For the text-containing cell, return its midpoint in [X, Y] coordinate format. 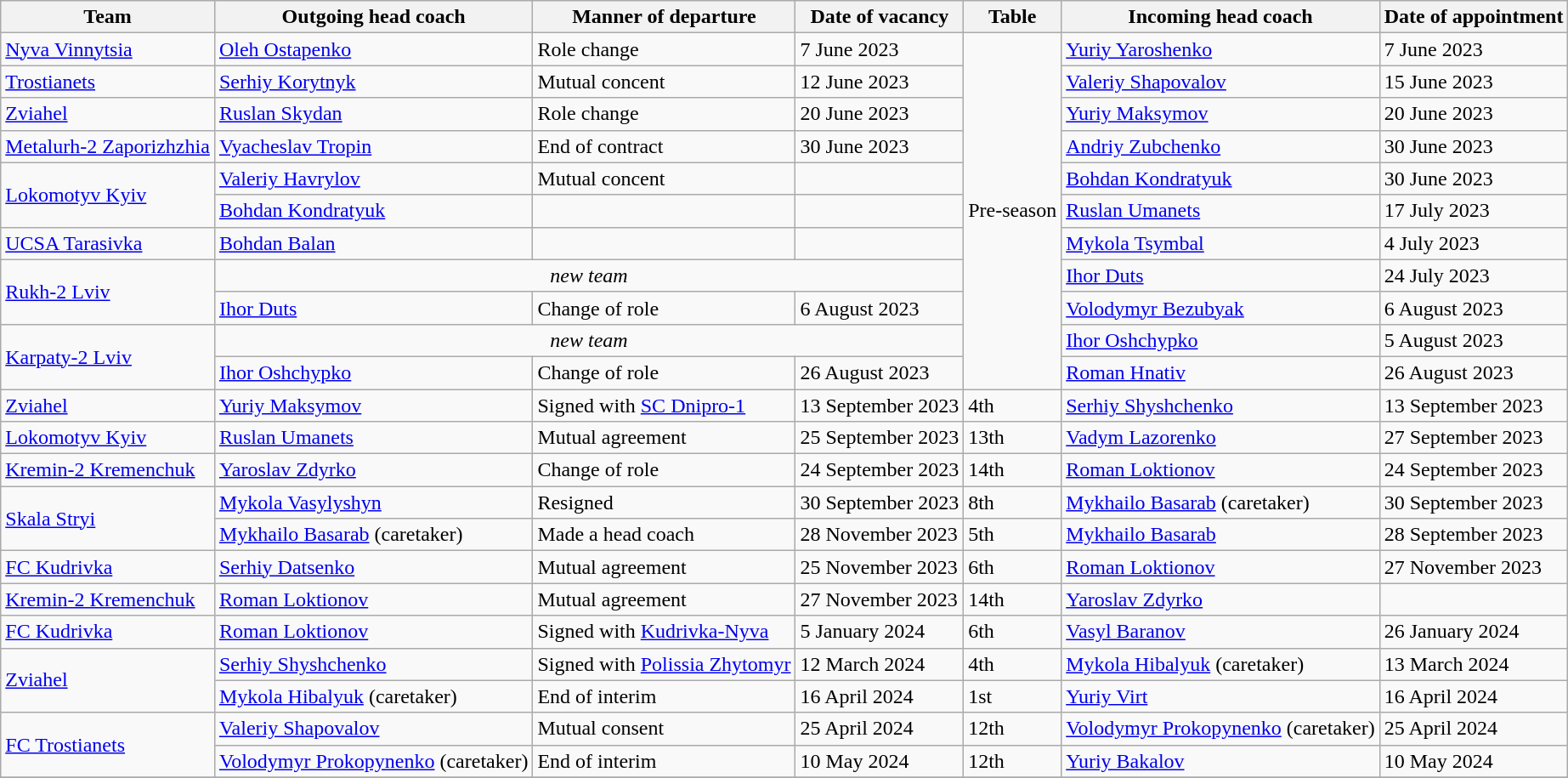
5 January 2024 [880, 632]
28 November 2023 [880, 535]
13th [1013, 438]
12 June 2023 [880, 82]
Nyva Vinnytsia [108, 49]
Trostianets [108, 82]
Valeriy Havrylov [374, 179]
Oleh Ostapenko [374, 49]
5 August 2023 [1474, 340]
Serhiy Datsenko [374, 567]
Ruslan Skydan [374, 114]
Resigned [665, 503]
28 September 2023 [1474, 535]
Signed with Polissia Zhytomyr [665, 664]
24 July 2023 [1474, 275]
Date of vacancy [880, 17]
25 November 2023 [880, 567]
Mutual consent [665, 729]
Vadym Lazorenko [1220, 438]
12 March 2024 [880, 664]
25 September 2023 [880, 438]
8th [1013, 503]
Roman Hnativ [1220, 372]
5th [1013, 535]
Vyacheslav Tropin [374, 146]
Skala Stryi [108, 519]
Yuriy Yaroshenko [1220, 49]
Signed with SC Dnipro-1 [665, 406]
4 July 2023 [1474, 243]
Rukh-2 Lviv [108, 292]
Manner of departure [665, 17]
Yuriy Virt [1220, 696]
Made a head coach [665, 535]
27 September 2023 [1474, 438]
FC Trostianets [108, 745]
Mykola Tsymbal [1220, 243]
Date of appointment [1474, 17]
1st [1013, 696]
Volodymyr Bezubyak [1220, 308]
17 July 2023 [1474, 211]
26 January 2024 [1474, 632]
Mykhailo Basarab [1220, 535]
Andriy Zubchenko [1220, 146]
Bohdan Balan [374, 243]
Vasyl Baranov [1220, 632]
Metalurh-2 Zaporizhzhia [108, 146]
Signed with Kudrivka-Nyva [665, 632]
13 March 2024 [1474, 664]
Mykola Vasylyshyn [374, 503]
Yuriy Bakalov [1220, 761]
Table [1013, 17]
Incoming head coach [1220, 17]
UCSA Tarasivka [108, 243]
Serhiy Korytnyk [374, 82]
Outgoing head coach [374, 17]
Karpaty-2 Lviv [108, 356]
End of contract [665, 146]
Pre-season [1013, 211]
15 June 2023 [1474, 82]
Team [108, 17]
